Return the [X, Y] coordinate for the center point of the cell that contains the specified text.  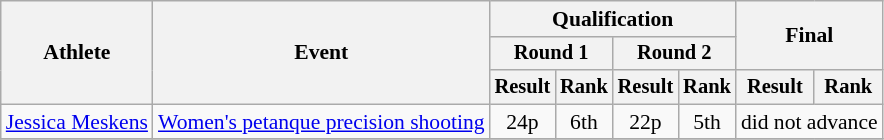
Athlete [77, 52]
Round 1 [552, 54]
Round 2 [674, 54]
did not advance [810, 122]
6th [584, 122]
24p [523, 122]
Jessica Meskens [77, 122]
Final [810, 36]
5th [707, 122]
Event [322, 52]
Women's petanque precision shooting [322, 122]
Qualification [613, 19]
22p [646, 122]
